Capture the cell that displays the provided text and extract its (X, Y) central coordinate. 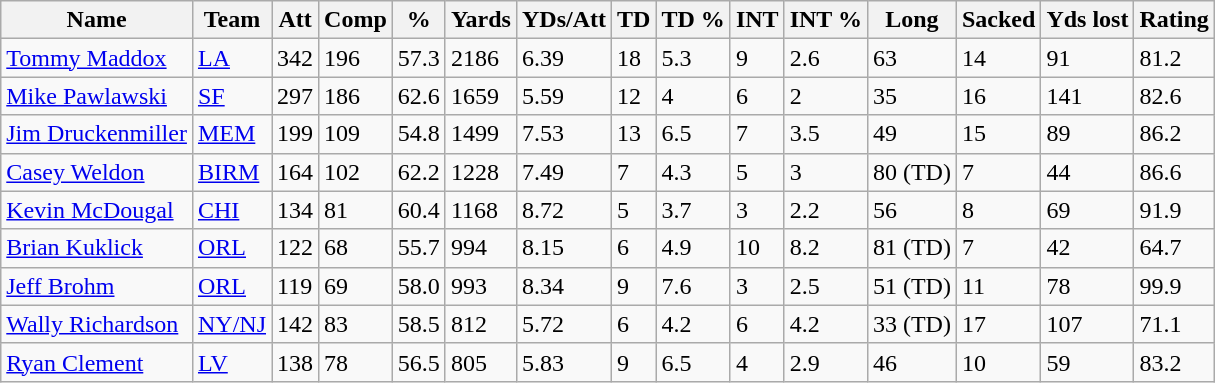
1228 (480, 172)
58.5 (418, 324)
59 (1088, 362)
6.39 (564, 58)
Rating (1174, 20)
107 (1088, 324)
TD (634, 20)
MEM (232, 134)
109 (356, 134)
INT (757, 20)
LA (232, 58)
62.2 (418, 172)
8.15 (564, 248)
Kevin McDougal (97, 210)
NY/NJ (232, 324)
55.7 (418, 248)
15 (998, 134)
80 (TD) (912, 172)
56.5 (418, 362)
Tommy Maddox (97, 58)
994 (480, 248)
Yards (480, 20)
Team (232, 20)
5.59 (564, 96)
1659 (480, 96)
YDs/Att (564, 20)
49 (912, 134)
134 (296, 210)
63 (912, 58)
83 (356, 324)
2 (826, 96)
17 (998, 324)
14 (998, 58)
33 (TD) (912, 324)
68 (356, 248)
3.5 (826, 134)
119 (296, 286)
2.5 (826, 286)
2186 (480, 58)
81 (356, 210)
8 (998, 210)
51 (TD) (912, 286)
71.1 (1174, 324)
164 (296, 172)
3.7 (693, 210)
11 (998, 286)
TD % (693, 20)
7.53 (564, 134)
81 (TD) (912, 248)
CHI (232, 210)
16 (998, 96)
58.0 (418, 286)
342 (296, 58)
Long (912, 20)
122 (296, 248)
7.6 (693, 286)
BIRM (232, 172)
199 (296, 134)
297 (296, 96)
102 (356, 172)
18 (634, 58)
Ryan Clement (97, 362)
Att (296, 20)
8.72 (564, 210)
Jeff Brohm (97, 286)
Wally Richardson (97, 324)
2.6 (826, 58)
7.49 (564, 172)
Sacked (998, 20)
82.6 (1174, 96)
8.2 (826, 248)
60.4 (418, 210)
13 (634, 134)
LV (232, 362)
86.6 (1174, 172)
56 (912, 210)
2.2 (826, 210)
Brian Kuklick (97, 248)
Casey Weldon (97, 172)
SF (232, 96)
186 (356, 96)
81.2 (1174, 58)
% (418, 20)
4.9 (693, 248)
5.72 (564, 324)
12 (634, 96)
64.7 (1174, 248)
1499 (480, 134)
Yds lost (1088, 20)
993 (480, 286)
4.3 (693, 172)
54.8 (418, 134)
141 (1088, 96)
8.34 (564, 286)
62.6 (418, 96)
42 (1088, 248)
Comp (356, 20)
812 (480, 324)
138 (296, 362)
2.9 (826, 362)
57.3 (418, 58)
Jim Druckenmiller (97, 134)
83.2 (1174, 362)
Name (97, 20)
91.9 (1174, 210)
196 (356, 58)
5.83 (564, 362)
44 (1088, 172)
INT % (826, 20)
91 (1088, 58)
1168 (480, 210)
142 (296, 324)
46 (912, 362)
89 (1088, 134)
5.3 (693, 58)
Mike Pawlawski (97, 96)
805 (480, 362)
86.2 (1174, 134)
99.9 (1174, 286)
35 (912, 96)
